Output the [X, Y] coordinate of the center of the cell containing the given text.  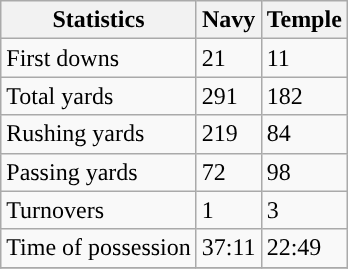
1 [228, 210]
37:11 [228, 248]
11 [304, 58]
3 [304, 210]
Statistics [99, 20]
182 [304, 96]
First downs [99, 58]
84 [304, 134]
Temple [304, 20]
22:49 [304, 248]
Turnovers [99, 210]
72 [228, 172]
291 [228, 96]
98 [304, 172]
Time of possession [99, 248]
Rushing yards [99, 134]
Passing yards [99, 172]
21 [228, 58]
Total yards [99, 96]
219 [228, 134]
Navy [228, 20]
